Provide the [x, y] coordinate of the cell's center where the given text is located.  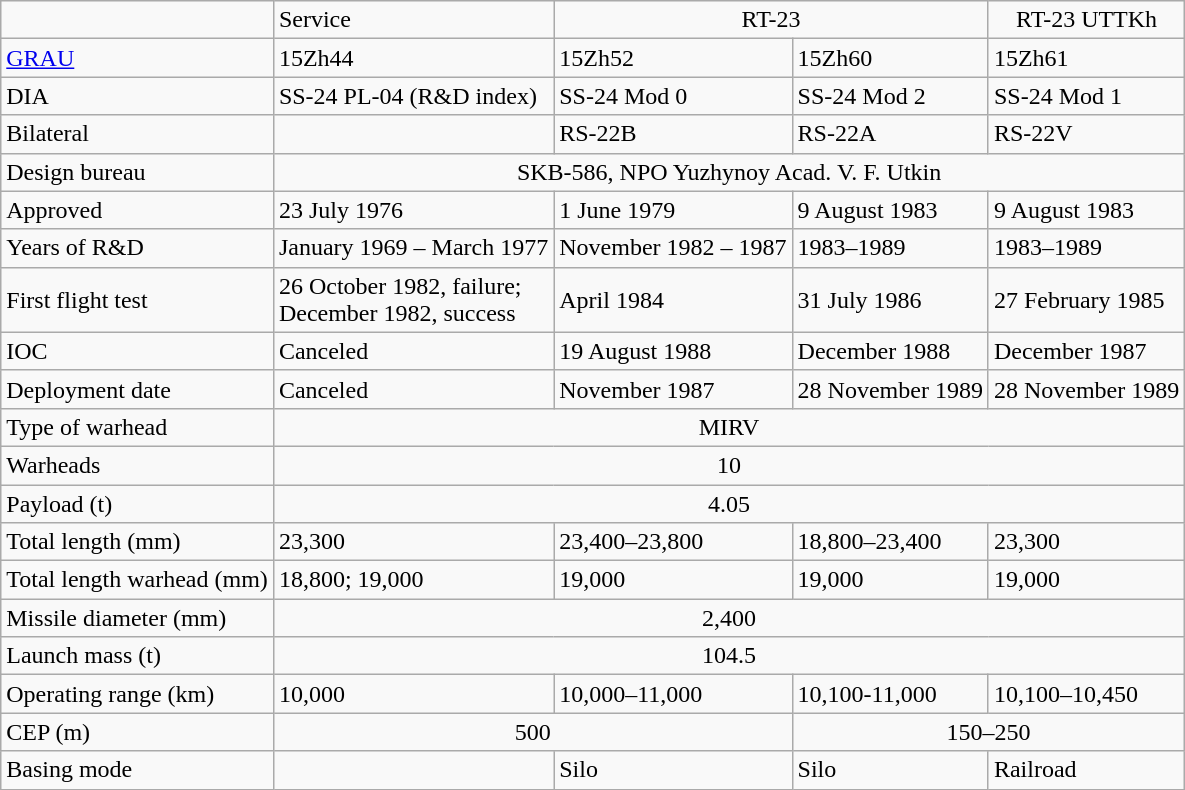
10,000–11,000 [673, 694]
SS-24 PL-04 (R&D index) [413, 96]
18,800–23,400 [890, 542]
November 1982 – 1987 [673, 248]
December 1988 [890, 351]
150–250 [988, 732]
Missile diameter (mm) [138, 618]
Total length warhead (mm) [138, 580]
MIRV [728, 427]
Basing mode [138, 770]
Service [413, 20]
Bilateral [138, 134]
26 October 1982, failure; December 1982, success [413, 300]
RT-23 [772, 20]
500 [532, 732]
10,100-11,000 [890, 694]
SS-24 Mod 1 [1086, 96]
First flight test [138, 300]
Deployment date [138, 389]
Years of R&D [138, 248]
15Zh44 [413, 58]
DIA [138, 96]
SS-24 Mod 0 [673, 96]
18,800; 19,000 [413, 580]
10,000 [413, 694]
27 February 1985 [1086, 300]
4.05 [728, 503]
December 1987 [1086, 351]
Approved [138, 210]
23,400–23,800 [673, 542]
10,100–10,450 [1086, 694]
RT-23 UTTKh [1086, 20]
Design bureau [138, 172]
Railroad [1086, 770]
RS-22B [673, 134]
November 1987 [673, 389]
31 July 1986 [890, 300]
Launch mass (t) [138, 656]
2,400 [728, 618]
April 1984 [673, 300]
Type of warhead [138, 427]
1 June 1979 [673, 210]
Warheads [138, 465]
15Zh60 [890, 58]
SKB-586, NPO Yuzhynoy Acad. V. F. Utkin [728, 172]
15Zh61 [1086, 58]
23 July 1976 [413, 210]
January 1969 – March 1977 [413, 248]
Total length (mm) [138, 542]
SS-24 Mod 2 [890, 96]
RS-22V [1086, 134]
GRAU [138, 58]
Operating range (km) [138, 694]
10 [728, 465]
15Zh52 [673, 58]
CEP (m) [138, 732]
RS-22A [890, 134]
IOC [138, 351]
19 August 1988 [673, 351]
Payload (t) [138, 503]
104.5 [728, 656]
